Return the [x, y] coordinate for the center point of the cell that contains the specified text.  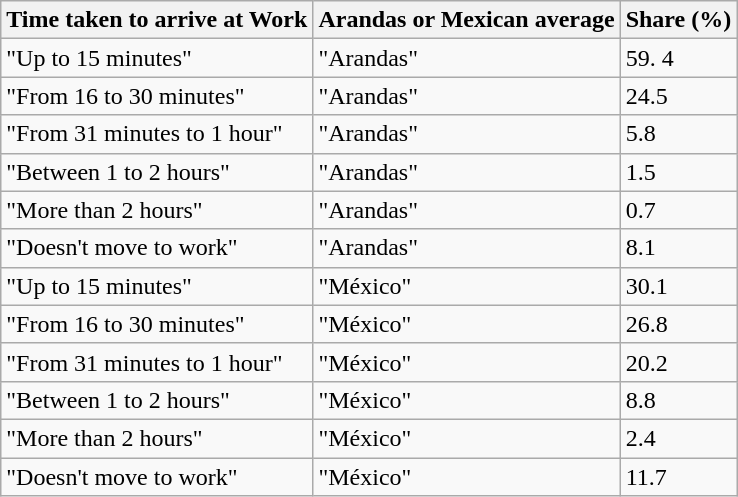
24.5 [678, 96]
0.7 [678, 210]
Arandas or Mexican average [466, 20]
Share (%) [678, 20]
2.4 [678, 438]
5.8 [678, 134]
30.1 [678, 286]
8.8 [678, 400]
26.8 [678, 324]
59. 4 [678, 58]
20.2 [678, 362]
11.7 [678, 477]
Time taken to arrive at Work [157, 20]
8.1 [678, 248]
1.5 [678, 172]
